For the text-containing cell, return its midpoint in (x, y) coordinate format. 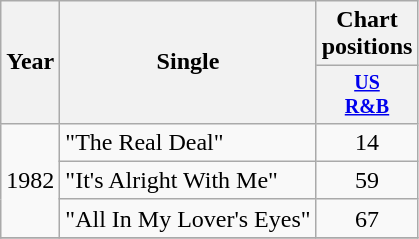
Chart positions (367, 34)
1982 (30, 180)
14 (367, 142)
"All In My Lover's Eyes" (188, 218)
"It's Alright With Me" (188, 180)
67 (367, 218)
59 (367, 180)
USR&B (367, 94)
Year (30, 62)
"The Real Deal" (188, 142)
Single (188, 62)
